Identify which cell holds the provided text, then report its [X, Y] central coordinate. 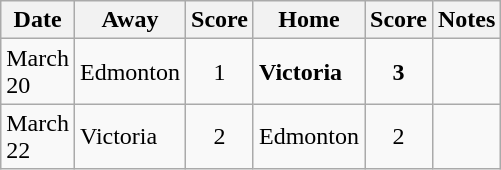
1 [220, 72]
March 22 [38, 136]
3 [399, 72]
Away [130, 20]
March 20 [38, 72]
Home [308, 20]
Date [38, 20]
Notes [466, 20]
